Extract the (x, y) coordinate from the center of the cell holding the provided text.  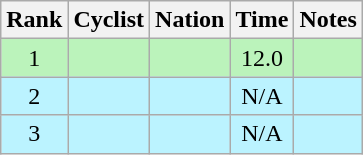
Notes (328, 20)
Time (262, 20)
2 (34, 96)
Rank (34, 20)
1 (34, 58)
12.0 (262, 58)
Nation (190, 20)
3 (34, 134)
Cyclist (109, 20)
